Extract the [x, y] coordinate from the center of the cell holding the provided text.  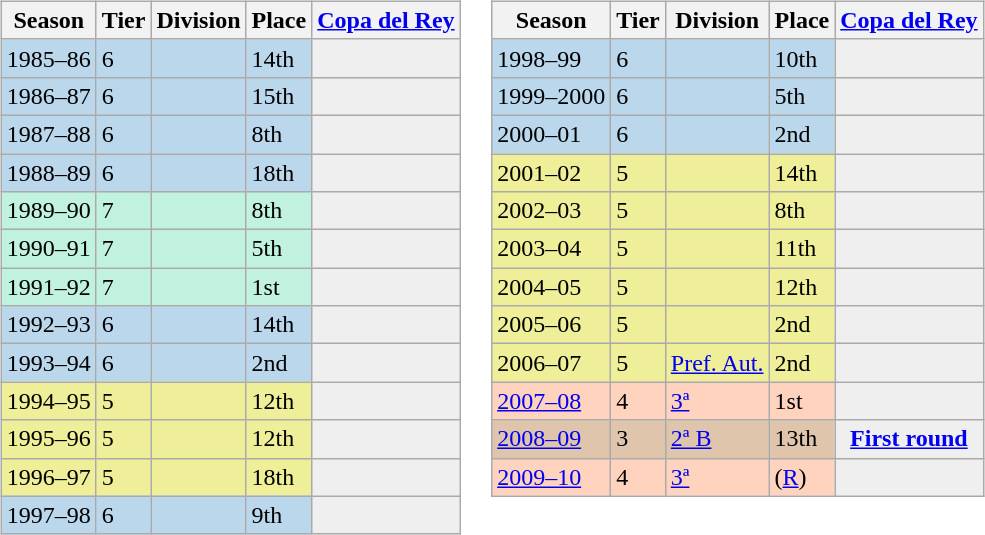
1990–91 [48, 249]
Pref. Aut. [717, 363]
1987–88 [48, 134]
1991–92 [48, 287]
1998–99 [552, 58]
2007–08 [552, 401]
2004–05 [552, 287]
2009–10 [552, 477]
2000–01 [552, 134]
1995–96 [48, 439]
1992–93 [48, 325]
11th [802, 249]
1985–86 [48, 58]
2ª B [717, 439]
1989–90 [48, 211]
2003–04 [552, 249]
2008–09 [552, 439]
1986–87 [48, 96]
9th [279, 515]
10th [802, 58]
First round [909, 439]
2001–02 [552, 173]
2005–06 [552, 325]
1994–95 [48, 401]
3 [638, 439]
2006–07 [552, 363]
13th [802, 439]
1993–94 [48, 363]
1997–98 [48, 515]
1999–2000 [552, 96]
(R) [802, 477]
1988–89 [48, 173]
1996–97 [48, 477]
2002–03 [552, 211]
15th [279, 96]
